Pinpoint the cell where the given text exists, returning its (X, Y) midpoint coordinate. 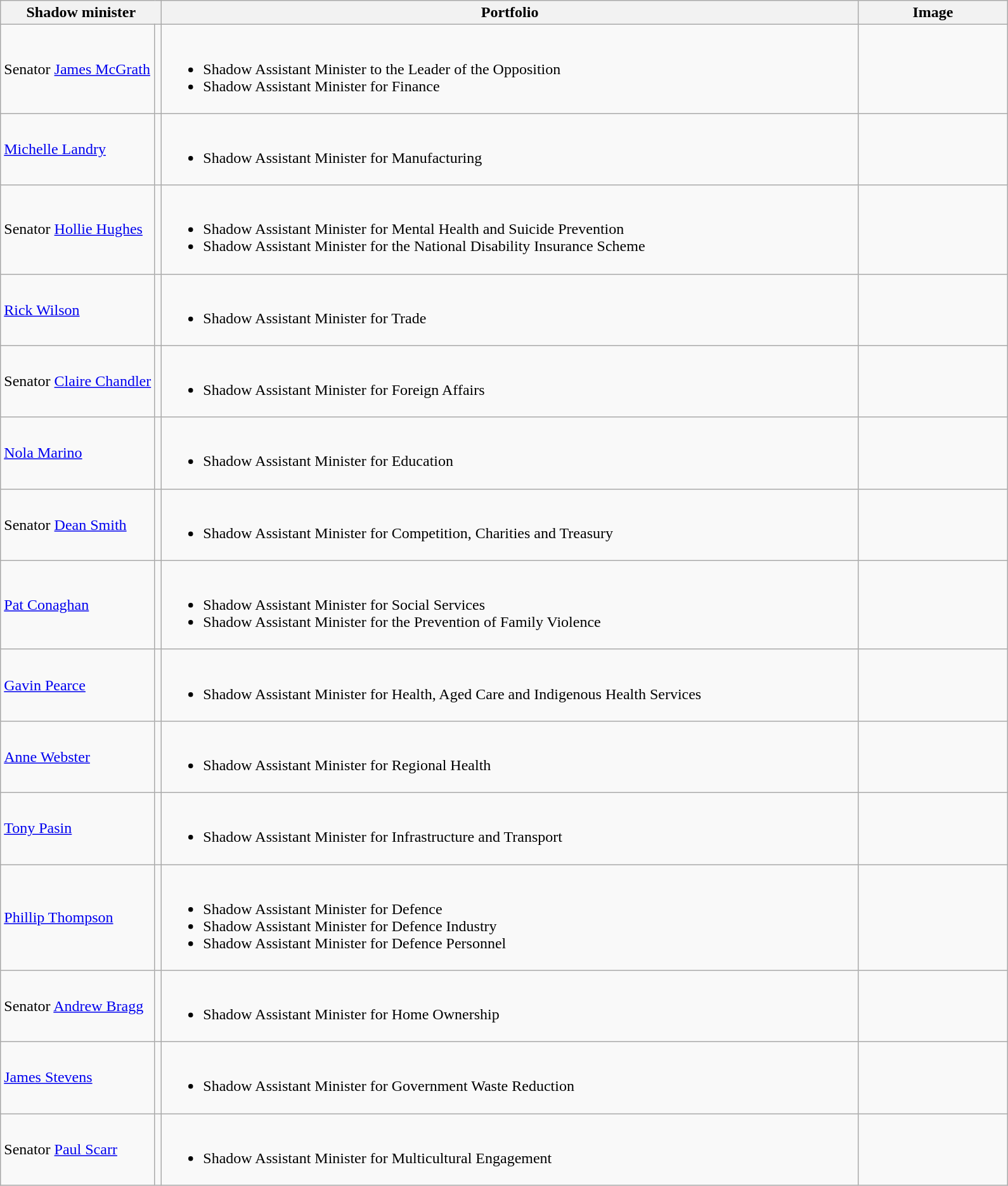
Pat Conaghan (77, 605)
Shadow minister (81, 13)
Senator Paul Scarr (77, 1150)
Shadow Assistant Minister for Government Waste Reduction (510, 1078)
Shadow Assistant Minister for Trade (510, 309)
Shadow Assistant Minister for DefenceShadow Assistant Minister for Defence IndustryShadow Assistant Minister for Defence Personnel (510, 918)
Michelle Landry (77, 150)
Shadow Assistant Minister for Health, Aged Care and Indigenous Health Services (510, 685)
Senator Claire Chandler (77, 382)
Shadow Assistant Minister for Foreign Affairs (510, 382)
Phillip Thompson (77, 918)
Shadow Assistant Minister for Social ServicesShadow Assistant Minister for the Prevention of Family Violence (510, 605)
Image (933, 13)
Senator Andrew Bragg (77, 1007)
Shadow Assistant Minister for Regional Health (510, 757)
Shadow Assistant Minister for Infrastructure and Transport (510, 828)
Tony Pasin (77, 828)
Shadow Assistant Minister for Home Ownership (510, 1007)
Shadow Assistant Minister for Education (510, 453)
Senator James McGrath (77, 69)
Shadow Assistant Minister for Multicultural Engagement (510, 1150)
Rick Wilson (77, 309)
Portfolio (510, 13)
James Stevens (77, 1078)
Shadow Assistant Minister for Mental Health and Suicide PreventionShadow Assistant Minister for the National Disability Insurance Scheme (510, 229)
Shadow Assistant Minister for Manufacturing (510, 150)
Anne Webster (77, 757)
Gavin Pearce (77, 685)
Nola Marino (77, 453)
Senator Dean Smith (77, 525)
Shadow Assistant Minister to the Leader of the OppositionShadow Assistant Minister for Finance (510, 69)
Senator Hollie Hughes (77, 229)
Shadow Assistant Minister for Competition, Charities and Treasury (510, 525)
